Extract the (X, Y) coordinate from the center of the cell holding the provided text.  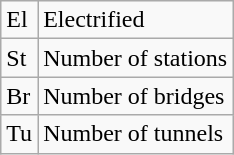
Number of stations (136, 58)
Br (20, 96)
Electrified (136, 20)
Tu (20, 134)
Number of tunnels (136, 134)
Number of bridges (136, 96)
St (20, 58)
El (20, 20)
